Pinpoint the cell where the given text exists, returning its [X, Y] midpoint coordinate. 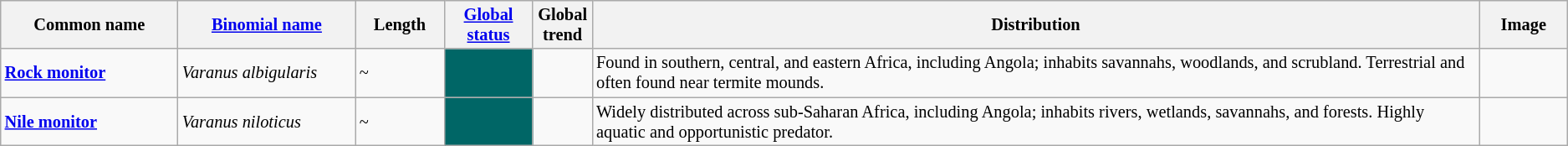
Image [1524, 24]
Global status [488, 24]
Nile monitor [89, 122]
Binomial name [267, 24]
Varanus albigularis [267, 73]
Length [400, 24]
Rock monitor [89, 73]
Distribution [1035, 24]
Common name [89, 24]
Global trend [562, 24]
Varanus niloticus [267, 122]
